Output the [X, Y] coordinate of the center of the cell containing the given text.  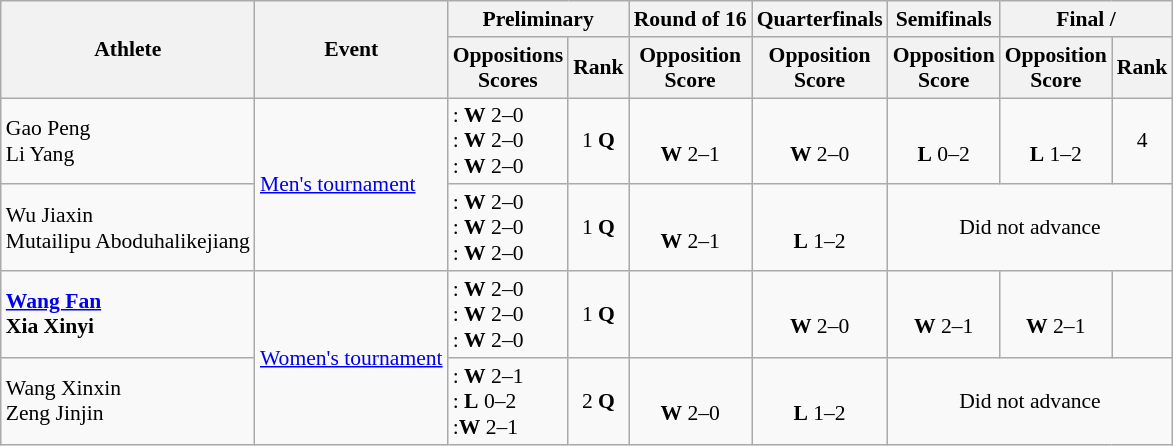
Wang XinxinZeng Jinjin [128, 402]
2 Q [598, 402]
: W 2–1: L 0–2:W 2–1 [508, 402]
Wu JiaxinMutailipu Aboduhalikejiang [128, 228]
Preliminary [538, 19]
Athlete [128, 50]
Event [352, 50]
L 0–2 [944, 142]
OppositionsScores [508, 68]
Gao PengLi Yang [128, 142]
4 [1142, 142]
Women's tournament [352, 358]
Quarterfinals [820, 19]
Round of 16 [690, 19]
Men's tournament [352, 184]
Wang FanXia Xinyi [128, 314]
Semifinals [944, 19]
Final / [1086, 19]
